Pinpoint the cell where the given text exists, returning its [x, y] midpoint coordinate. 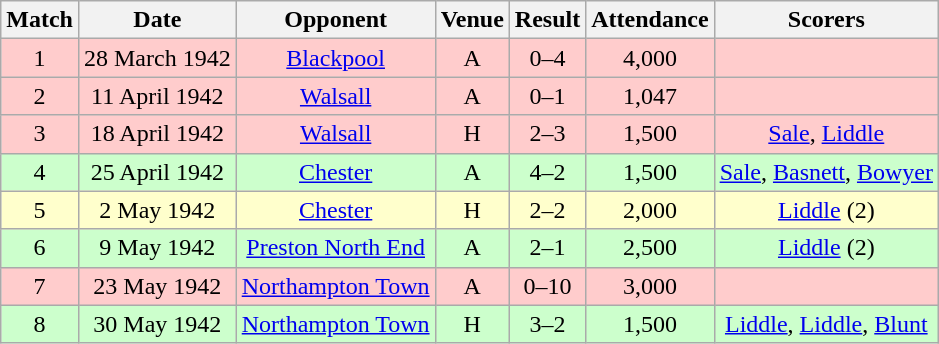
Sale, Basnett, Bowyer [826, 172]
6 [40, 248]
Scorers [826, 20]
3–2 [547, 324]
Date [157, 20]
0–1 [547, 96]
7 [40, 286]
25 April 1942 [157, 172]
Venue [472, 20]
2–1 [547, 248]
0–10 [547, 286]
28 March 1942 [157, 58]
2 [40, 96]
11 April 1942 [157, 96]
2,000 [650, 210]
2–3 [547, 134]
Blackpool [336, 58]
Liddle, Liddle, Blunt [826, 324]
2 May 1942 [157, 210]
Attendance [650, 20]
4,000 [650, 58]
3,000 [650, 286]
Preston North End [336, 248]
0–4 [547, 58]
8 [40, 324]
9 May 1942 [157, 248]
30 May 1942 [157, 324]
18 April 1942 [157, 134]
Opponent [336, 20]
5 [40, 210]
2,500 [650, 248]
4 [40, 172]
Match [40, 20]
Sale, Liddle [826, 134]
1 [40, 58]
1,047 [650, 96]
2–2 [547, 210]
Result [547, 20]
4–2 [547, 172]
23 May 1942 [157, 286]
3 [40, 134]
